Find where the given text appears and provide that cell's center as [x, y] coordinate. 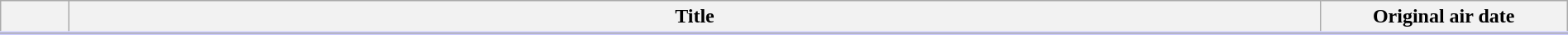
Title [695, 17]
Original air date [1444, 17]
